Find where the given text appears and provide that cell's center as (x, y) coordinate. 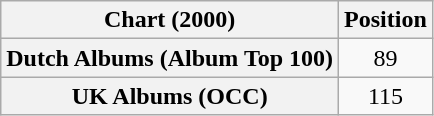
89 (386, 58)
115 (386, 96)
UK Albums (OCC) (170, 96)
Dutch Albums (Album Top 100) (170, 58)
Chart (2000) (170, 20)
Position (386, 20)
